Scan for the cell matching the given text and deliver its [X, Y] coordinate at center. 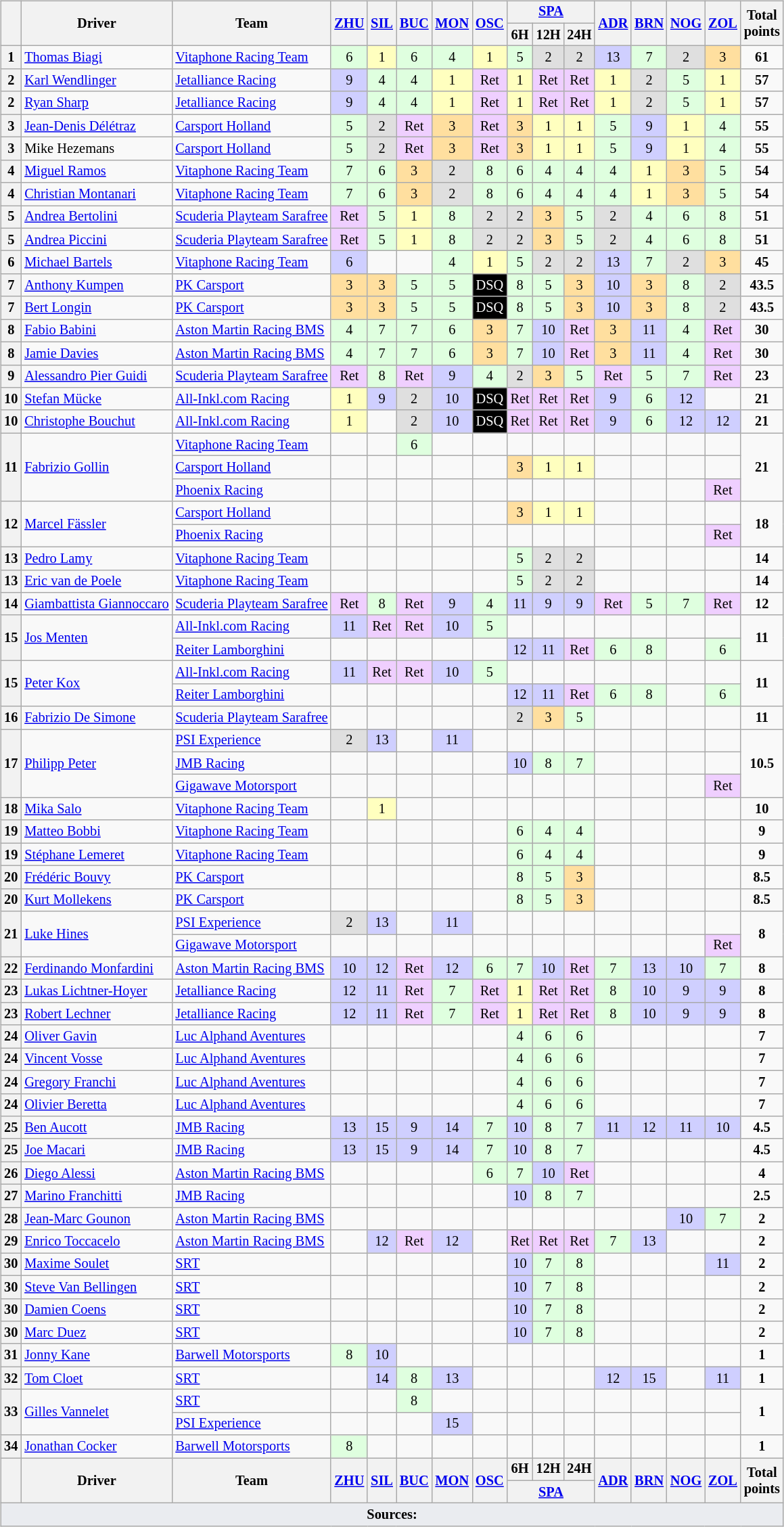
Jonny Kane [96, 1355]
Michael Bartels [96, 263]
Lukas Lichtner-Hoyer [96, 991]
Ben Aucott [96, 1128]
Thomas Biagi [96, 58]
Jos Menten [96, 637]
Fabio Babini [96, 331]
Sources: [392, 1515]
Kurt Mollekens [96, 900]
29 [11, 1241]
Jean-Denis Délétraz [96, 126]
Gilles Vannelet [96, 1413]
Andrea Bertolini [96, 217]
22 [11, 968]
Christian Montanari [96, 194]
Marcel Fässler [96, 524]
Frédéric Bouvy [96, 878]
31 [11, 1355]
Peter Kox [96, 683]
Miguel Ramos [96, 171]
Steve Van Bellingen [96, 1287]
Ryan Sharp [96, 103]
Enrico Toccacelo [96, 1241]
Gregory Franchi [96, 1082]
45 [762, 263]
Bert Longin [96, 308]
Vincent Vosse [96, 1059]
Stefan Mücke [96, 399]
Fabrizio Gollin [96, 467]
Philipp Peter [96, 763]
Mika Salo [96, 809]
Oliver Gavin [96, 1036]
Damien Coens [96, 1310]
Alessandro Pier Guidi [96, 376]
27 [11, 1196]
Matteo Bobbi [96, 831]
Marc Duez [96, 1333]
Jamie Davies [96, 353]
Maxime Soulet [96, 1264]
61 [762, 58]
26 [11, 1173]
33 [11, 1413]
Fabrizio De Simone [96, 718]
34 [11, 1446]
2.5 [762, 1196]
17 [11, 763]
Pedro Lamy [96, 558]
Marino Franchitti [96, 1196]
Mike Hezemans [96, 149]
Jean-Marc Gounon [96, 1218]
Anthony Kumpen [96, 286]
28 [11, 1218]
32 [11, 1378]
Luke Hines [96, 934]
Robert Lechner [96, 1014]
Eric van de Poele [96, 581]
Andrea Piccini [96, 240]
Diego Alessi [96, 1173]
Giambattista Giannoccaro [96, 604]
Karl Wendlinger [96, 81]
Olivier Beretta [96, 1105]
16 [11, 718]
Christophe Bouchut [96, 421]
Ferdinando Monfardini [96, 968]
Joe Macari [96, 1150]
Tom Cloet [96, 1378]
Jonathan Cocker [96, 1446]
10.5 [762, 763]
Stéphane Lemeret [96, 854]
